Find where the given text appears and provide that cell's center as (x, y) coordinate. 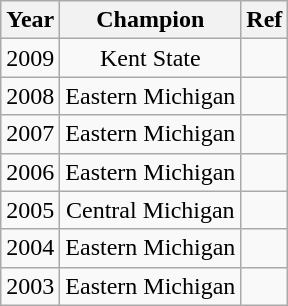
2009 (30, 58)
Central Michigan (150, 210)
Kent State (150, 58)
Ref (264, 20)
2008 (30, 96)
2004 (30, 248)
Champion (150, 20)
2007 (30, 134)
2006 (30, 172)
2005 (30, 210)
Year (30, 20)
2003 (30, 286)
